Locate the cell with the specified text and output its (x, y) center coordinate. 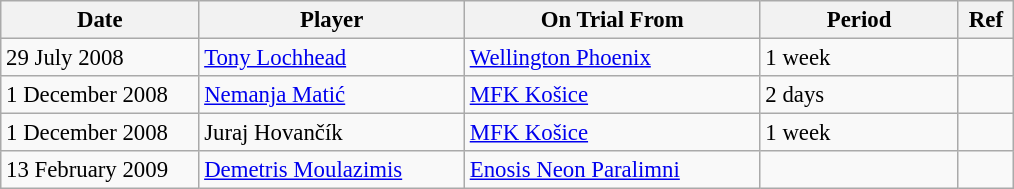
Period (859, 20)
Nemanja Matić (332, 95)
Demetris Moulazimis (332, 170)
Player (332, 20)
Juraj Hovančík (332, 133)
2 days (859, 95)
Ref (986, 20)
Wellington Phoenix (612, 58)
29 July 2008 (100, 58)
Enosis Neon Paralimni (612, 170)
13 February 2009 (100, 170)
On Trial From (612, 20)
Tony Lochhead (332, 58)
Date (100, 20)
